From the cell containing the given text, extract its center point as (X, Y) coordinate. 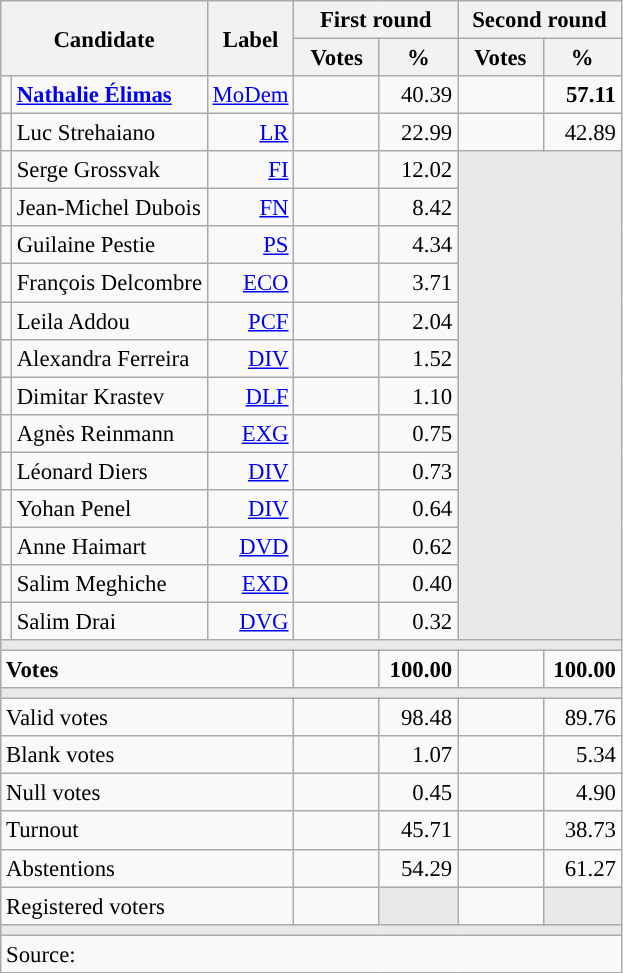
22.99 (418, 133)
57.11 (582, 95)
98.48 (418, 718)
54.29 (418, 868)
FN (250, 208)
1.10 (418, 396)
4.90 (582, 793)
EXD (250, 584)
DLF (250, 396)
Agnès Reinmann (109, 433)
Yohan Penel (109, 509)
40.39 (418, 95)
Label (250, 38)
MoDem (250, 95)
4.34 (418, 245)
1.52 (418, 358)
PCF (250, 321)
Blank votes (148, 755)
Léonard Diers (109, 471)
0.73 (418, 471)
EXG (250, 433)
DVD (250, 546)
PS (250, 245)
1.07 (418, 755)
61.27 (582, 868)
Salim Meghiche (109, 584)
Turnout (148, 831)
0.62 (418, 546)
DVG (250, 621)
Leila Addou (109, 321)
Null votes (148, 793)
3.71 (418, 283)
LR (250, 133)
Second round (540, 20)
45.71 (418, 831)
ECO (250, 283)
Nathalie Élimas (109, 95)
Serge Grossvak (109, 170)
0.75 (418, 433)
Luc Strehaiano (109, 133)
Valid votes (148, 718)
Salim Drai (109, 621)
Candidate (104, 38)
8.42 (418, 208)
5.34 (582, 755)
Dimitar Krastev (109, 396)
0.45 (418, 793)
François Delcombre (109, 283)
First round (376, 20)
Source: (311, 954)
2.04 (418, 321)
Jean-Michel Dubois (109, 208)
12.02 (418, 170)
89.76 (582, 718)
0.40 (418, 584)
Abstentions (148, 868)
Alexandra Ferreira (109, 358)
0.64 (418, 509)
Guilaine Pestie (109, 245)
Registered voters (148, 906)
38.73 (582, 831)
42.89 (582, 133)
Anne Haimart (109, 546)
0.32 (418, 621)
FI (250, 170)
